For the text-containing cell, return its midpoint in [X, Y] coordinate format. 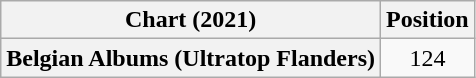
Position [428, 20]
Belgian Albums (Ultratop Flanders) [191, 58]
124 [428, 58]
Chart (2021) [191, 20]
